For the text-containing cell, return its midpoint in (X, Y) coordinate format. 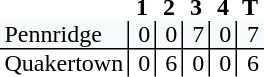
Pennridge (64, 35)
Quakertown (64, 63)
